Locate the cell with the specified text and output its [x, y] center coordinate. 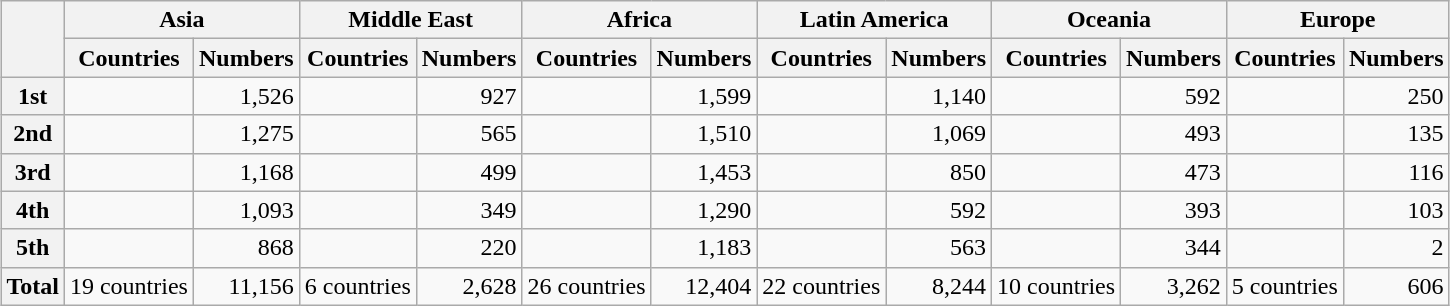
8,244 [939, 286]
5 countries [1284, 286]
2 [1396, 248]
349 [469, 210]
393 [1174, 210]
565 [469, 134]
135 [1396, 134]
Africa [640, 20]
1,140 [939, 96]
116 [1396, 172]
103 [1396, 210]
344 [1174, 248]
1,453 [704, 172]
606 [1396, 286]
850 [939, 172]
927 [469, 96]
10 countries [1056, 286]
12,404 [704, 286]
1st [33, 96]
11,156 [246, 286]
1,290 [704, 210]
250 [1396, 96]
Oceania [1110, 20]
473 [1174, 172]
1,168 [246, 172]
1,069 [939, 134]
3,262 [1174, 286]
2nd [33, 134]
1,275 [246, 134]
Europe [1338, 20]
Middle East [410, 20]
563 [939, 248]
1,183 [704, 248]
Total [33, 286]
493 [1174, 134]
2,628 [469, 286]
Asia [182, 20]
19 countries [128, 286]
499 [469, 172]
22 countries [822, 286]
5th [33, 248]
220 [469, 248]
1,526 [246, 96]
26 countries [586, 286]
3rd [33, 172]
1,599 [704, 96]
1,093 [246, 210]
4th [33, 210]
Latin America [874, 20]
6 countries [358, 286]
1,510 [704, 134]
868 [246, 248]
